Locate the cell with the specified text and output its [x, y] center coordinate. 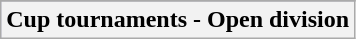
Cup tournaments - Open division [178, 20]
